From the cell containing the given text, extract its center point as [x, y] coordinate. 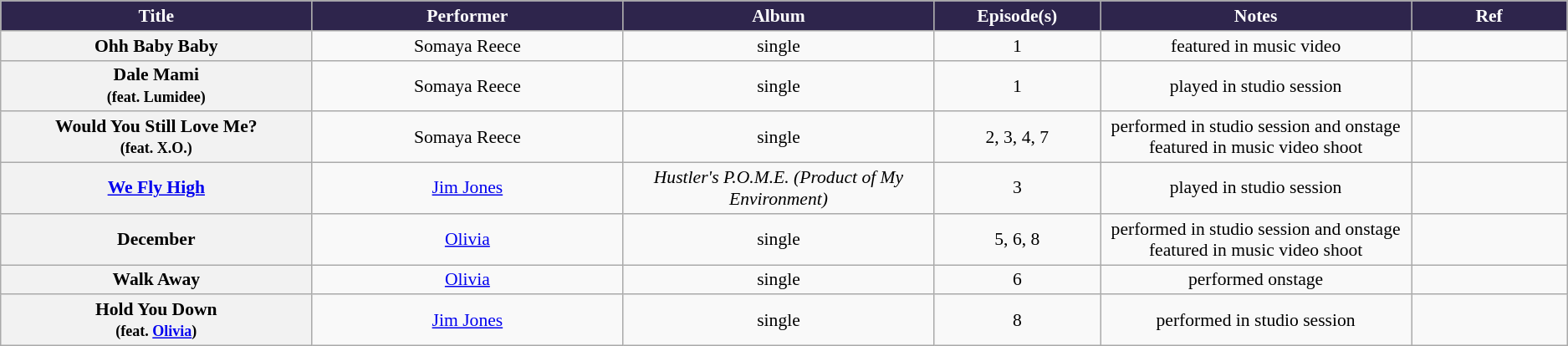
8 [1017, 321]
featured in music video [1256, 46]
Ref [1489, 16]
3 [1017, 189]
5, 6, 8 [1017, 239]
Would You Still Love Me? (feat. X.O.) [156, 137]
Hustler's P.O.M.E. (Product of My Environment) [779, 189]
performed onstage [1256, 280]
Episode(s) [1017, 16]
Walk Away [156, 280]
2, 3, 4, 7 [1017, 137]
6 [1017, 280]
We Fly High [156, 189]
Ohh Baby Baby [156, 46]
Notes [1256, 16]
Dale Mami (feat. Lumidee) [156, 85]
Performer [467, 16]
December [156, 239]
Title [156, 16]
Album [779, 16]
Hold You Down (feat. Olivia) [156, 321]
performed in studio session [1256, 321]
